Scan for the cell matching the given text and deliver its [x, y] coordinate at center. 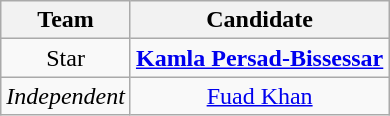
Star [66, 58]
Independent [66, 96]
Kamla Persad-Bissessar [259, 58]
Fuad Khan [259, 96]
Team [66, 20]
Candidate [259, 20]
